Pinpoint the cell where the given text exists, returning its [x, y] midpoint coordinate. 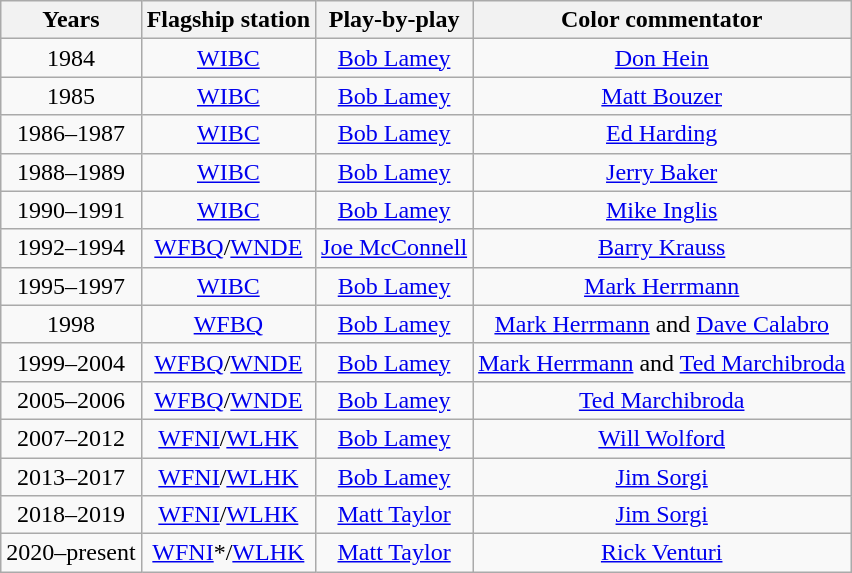
WFNI*/WLHK [228, 553]
1984 [71, 58]
1986–1987 [71, 134]
2018–2019 [71, 515]
1999–2004 [71, 362]
Don Hein [662, 58]
Jerry Baker [662, 172]
Mark Herrmann [662, 286]
Years [71, 20]
1995–1997 [71, 286]
1988–1989 [71, 172]
Flagship station [228, 20]
Will Wolford [662, 438]
Mike Inglis [662, 210]
1990–1991 [71, 210]
2020–present [71, 553]
WFBQ [228, 324]
1998 [71, 324]
Ed Harding [662, 134]
1985 [71, 96]
2007–2012 [71, 438]
2005–2006 [71, 400]
Rick Venturi [662, 553]
Color commentator [662, 20]
Mark Herrmann and Ted Marchibroda [662, 362]
Play-by-play [394, 20]
Ted Marchibroda [662, 400]
Barry Krauss [662, 248]
Mark Herrmann and Dave Calabro [662, 324]
2013–2017 [71, 477]
1992–1994 [71, 248]
Matt Bouzer [662, 96]
Joe McConnell [394, 248]
